Pinpoint the cell where the given text exists, returning its [x, y] midpoint coordinate. 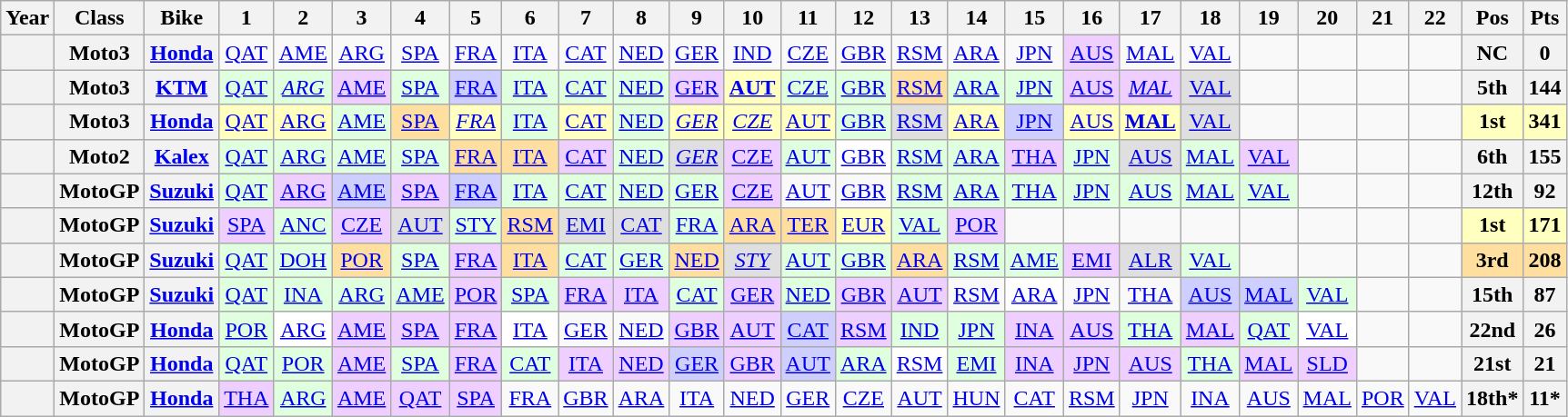
12th [1493, 191]
144 [1544, 87]
5th [1493, 87]
171 [1544, 225]
10 [752, 18]
22nd [1493, 329]
2 [303, 18]
208 [1544, 260]
8 [641, 18]
12 [863, 18]
6th [1493, 156]
6 [530, 18]
87 [1544, 294]
Year [27, 18]
NC [1493, 53]
92 [1544, 191]
EUR [863, 225]
Kalex [182, 156]
15th [1493, 294]
Pts [1544, 18]
19 [1269, 18]
5 [476, 18]
13 [920, 18]
20 [1327, 18]
DOH [303, 260]
ANC [303, 225]
1 [246, 18]
Bike [182, 18]
14 [977, 18]
7 [586, 18]
3 [361, 18]
11* [1544, 398]
9 [697, 18]
11 [808, 18]
ALR [1150, 260]
18 [1210, 18]
4 [420, 18]
HUN [977, 398]
0 [1544, 53]
341 [1544, 122]
18th* [1493, 398]
155 [1544, 156]
Class [100, 18]
Moto2 [100, 156]
SLD [1327, 363]
3rd [1493, 260]
21st [1493, 363]
16 [1091, 18]
15 [1034, 18]
TER [808, 225]
26 [1544, 329]
Pos [1493, 18]
KTM [182, 87]
22 [1435, 18]
17 [1150, 18]
